Find where the given text appears and provide that cell's center as (x, y) coordinate. 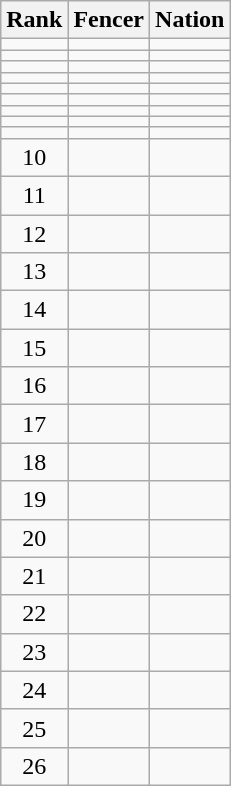
12 (34, 233)
25 (34, 728)
16 (34, 386)
Rank (34, 20)
24 (34, 690)
15 (34, 348)
26 (34, 766)
18 (34, 462)
14 (34, 310)
Nation (190, 20)
23 (34, 652)
10 (34, 157)
22 (34, 614)
21 (34, 576)
17 (34, 424)
13 (34, 272)
19 (34, 500)
Fencer (109, 20)
20 (34, 538)
11 (34, 195)
